Locate the cell with the specified text and output its (X, Y) center coordinate. 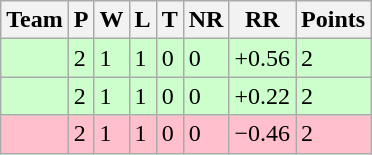
P (81, 20)
L (142, 20)
T (170, 20)
RR (262, 20)
W (112, 20)
+0.22 (262, 96)
Points (334, 20)
NR (206, 20)
+0.56 (262, 58)
−0.46 (262, 134)
Team (35, 20)
